Provide the (x, y) coordinate of the cell's center where the given text is located.  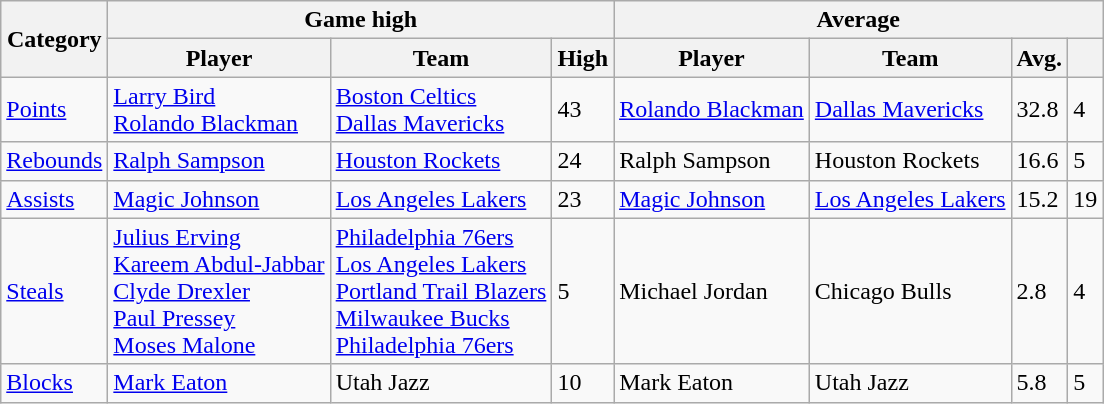
Category (54, 39)
Avg. (1040, 58)
Rebounds (54, 161)
15.2 (1040, 199)
10 (583, 383)
2.8 (1040, 291)
Dallas Mavericks (910, 110)
16.6 (1040, 161)
Chicago Bulls (910, 291)
Larry BirdRolando Blackman (219, 110)
Game high (361, 20)
Points (54, 110)
19 (1086, 199)
Assists (54, 199)
23 (583, 199)
Steals (54, 291)
24 (583, 161)
43 (583, 110)
Philadelphia 76ersLos Angeles LakersPortland Trail BlazersMilwaukee BucksPhiladelphia 76ers (441, 291)
Rolando Blackman (712, 110)
5.8 (1040, 383)
Blocks (54, 383)
32.8 (1040, 110)
Average (858, 20)
Boston CelticsDallas Mavericks (441, 110)
Julius ErvingKareem Abdul-JabbarClyde DrexlerPaul PresseyMoses Malone (219, 291)
Michael Jordan (712, 291)
High (583, 58)
